Pinpoint the cell where the given text exists, returning its (X, Y) midpoint coordinate. 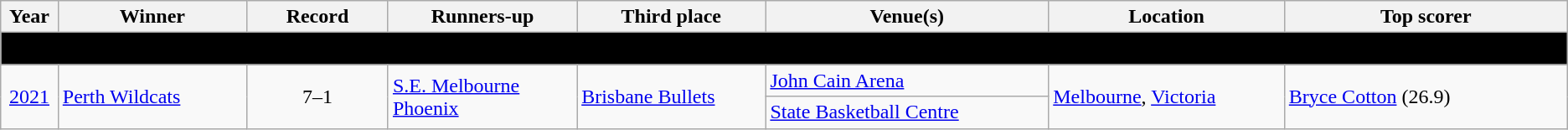
Year (30, 17)
John Cain Arena (907, 81)
Bryce Cotton (26.9) (1426, 96)
Venue(s) (907, 17)
Winner (152, 17)
S.E. Melbourne Phoenix (482, 96)
Melbourne, Victoria (1167, 96)
Record (317, 17)
State Basketball Centre (907, 112)
Perth Wildcats (152, 96)
Top scorer (1426, 17)
2021 (30, 96)
Third place (672, 17)
Brisbane Bullets (672, 96)
7–1 (317, 96)
NBL Cup (784, 49)
Location (1167, 17)
Runners-up (482, 17)
